Locate the cell with the specified text and output its (X, Y) center coordinate. 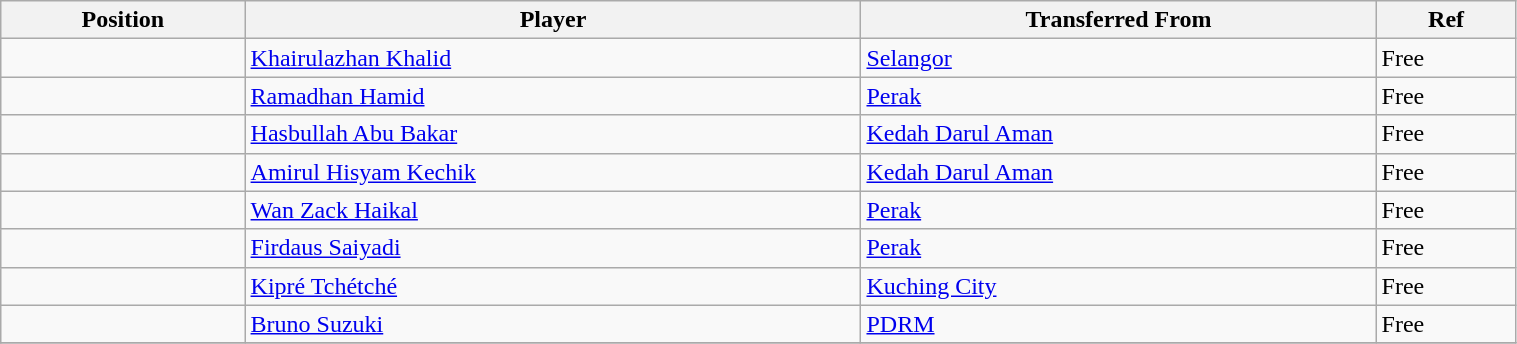
Ramadhan Hamid (553, 96)
Khairulazhan Khalid (553, 58)
Player (553, 20)
Firdaus Saiyadi (553, 248)
Kipré Tchétché (553, 286)
Kuching City (1118, 286)
Amirul Hisyam Kechik (553, 172)
PDRM (1118, 324)
Transferred From (1118, 20)
Position (123, 20)
Bruno Suzuki (553, 324)
Hasbullah Abu Bakar (553, 134)
Ref (1446, 20)
Wan Zack Haikal (553, 210)
Selangor (1118, 58)
